Scan for the cell matching the given text and deliver its (X, Y) coordinate at center. 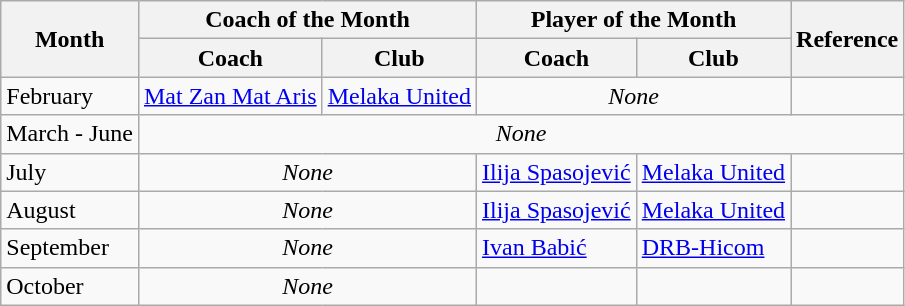
July (70, 172)
Ivan Babić (557, 248)
Reference (848, 39)
Mat Zan Mat Aris (230, 96)
Coach of the Month (307, 20)
DRB-Hicom (713, 248)
Player of the Month (634, 20)
February (70, 96)
Month (70, 39)
September (70, 248)
August (70, 210)
March - June (70, 134)
October (70, 286)
